Output the (x, y) coordinate of the center of the cell containing the given text.  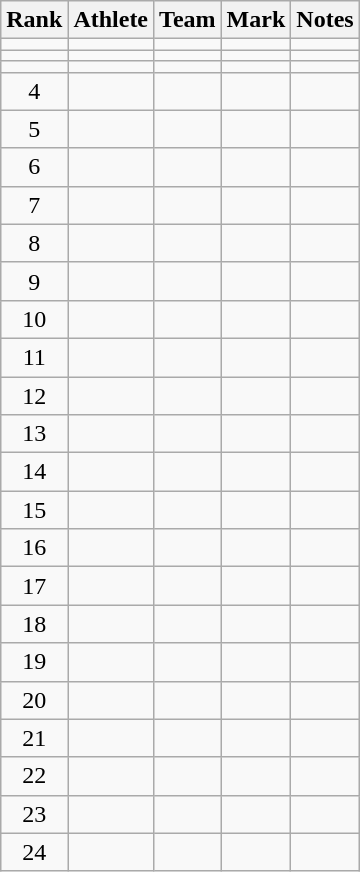
23 (34, 814)
Athlete (111, 20)
14 (34, 472)
12 (34, 395)
8 (34, 243)
Rank (34, 20)
20 (34, 700)
19 (34, 662)
6 (34, 167)
4 (34, 91)
21 (34, 738)
9 (34, 281)
Team (188, 20)
Mark (256, 20)
11 (34, 357)
16 (34, 548)
7 (34, 205)
10 (34, 319)
13 (34, 434)
15 (34, 510)
18 (34, 624)
Notes (325, 20)
17 (34, 586)
24 (34, 852)
22 (34, 776)
5 (34, 129)
